From the cell containing the given text, extract its center point as [x, y] coordinate. 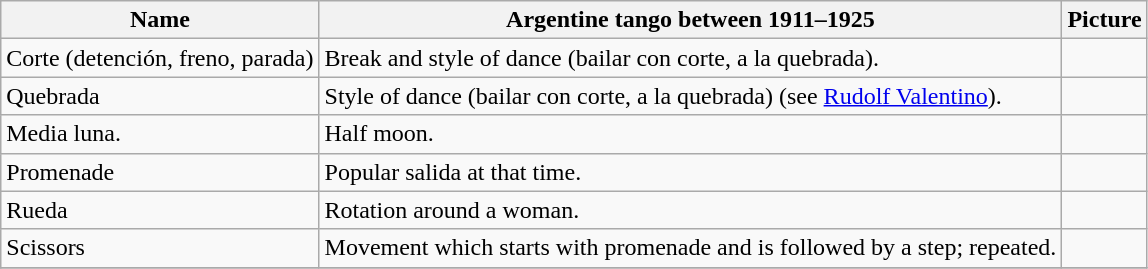
Media luna. [160, 134]
Style of dance (bailar con corte, a la quebrada) (see Rudolf Valentino). [690, 96]
Half moon. [690, 134]
Scissors [160, 248]
Popular salida at that time. [690, 172]
Quebrada [160, 96]
Rueda [160, 210]
Picture [1104, 20]
Name [160, 20]
Corte (detención, freno, parada) [160, 58]
Argentine tango between 1911–1925 [690, 20]
Promenade [160, 172]
Movement which starts with promenade and is followed by a step; repeated. [690, 248]
Break and style of dance (bailar con corte, a la quebrada). [690, 58]
Rotation around a woman. [690, 210]
